Provide the [x, y] coordinate of the cell's center where the given text is located.  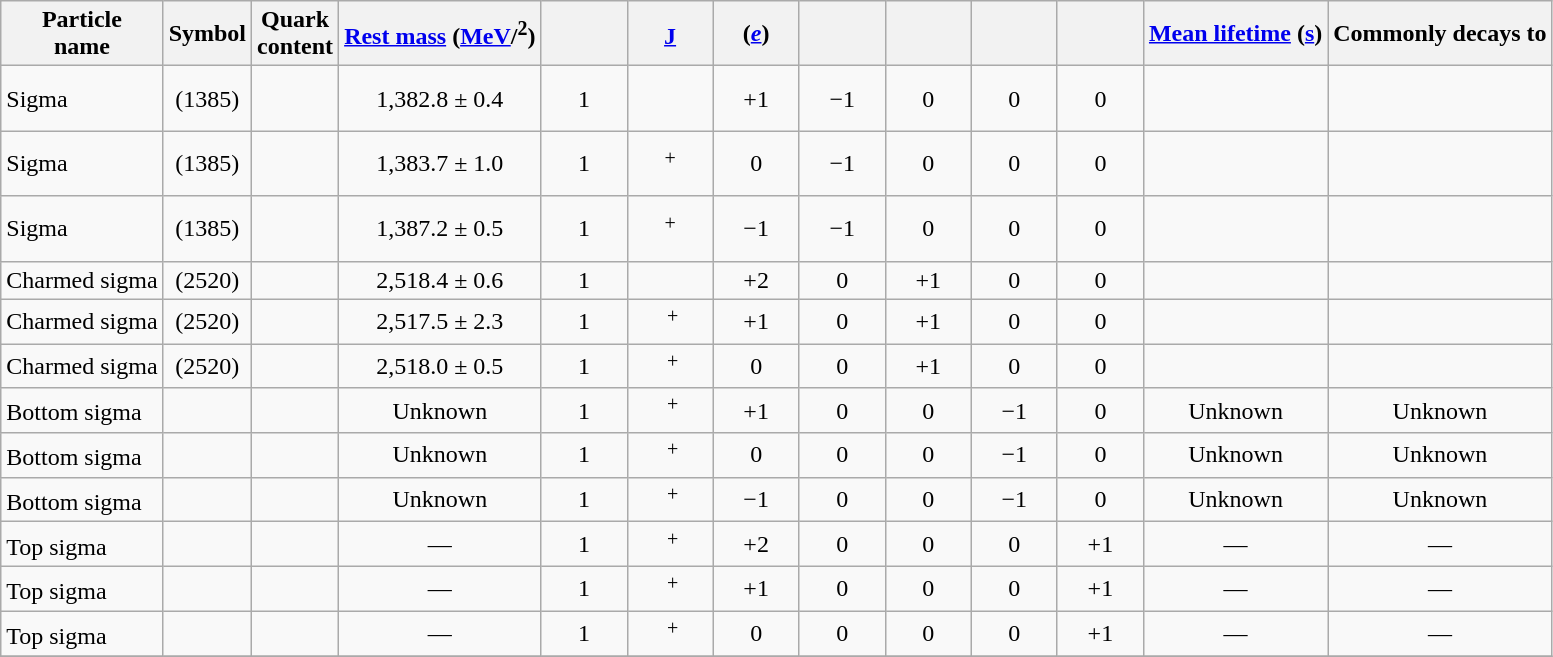
1,387.2 ± 0.5 [440, 228]
(e) [756, 34]
J [670, 34]
Rest mass (MeV/2) [440, 34]
1,382.8 ± 0.4 [440, 98]
2,518.4 ± 0.6 [440, 280]
Mean lifetime (s) [1235, 34]
Particle name [82, 34]
2,518.0 ± 0.5 [440, 366]
2,517.5 ± 2.3 [440, 322]
1,383.7 ± 1.0 [440, 164]
Commonly decays to [1440, 34]
Quark content [296, 34]
Symbol [207, 34]
